Output the (x, y) coordinate of the center of the cell containing the given text.  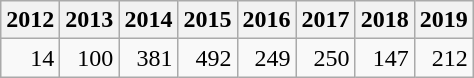
2019 (444, 20)
2018 (384, 20)
249 (266, 58)
2013 (90, 20)
14 (30, 58)
212 (444, 58)
2012 (30, 20)
492 (208, 58)
2016 (266, 20)
147 (384, 58)
250 (326, 58)
2017 (326, 20)
100 (90, 58)
2015 (208, 20)
381 (148, 58)
2014 (148, 20)
